Determine the (x, y) coordinate at the center of the cell enclosing the given text.  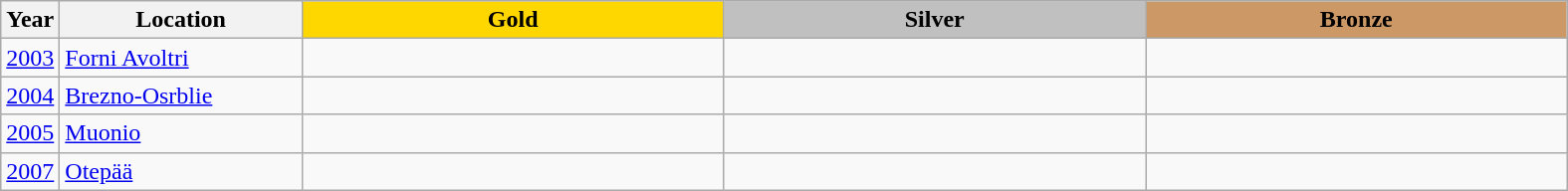
Muonio (181, 133)
Bronze (1356, 20)
Brezno-Osrblie (181, 95)
Otepää (181, 171)
2004 (30, 95)
Silver (935, 20)
2007 (30, 171)
Year (30, 20)
Gold (513, 20)
Forni Avoltri (181, 58)
Location (181, 20)
2003 (30, 58)
2005 (30, 133)
